Identify which cell holds the provided text, then report its [x, y] central coordinate. 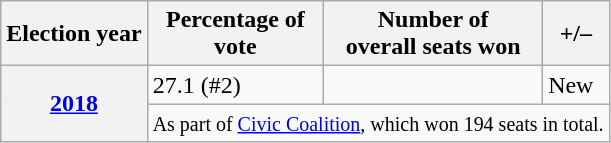
+/– [576, 34]
Number ofoverall seats won [434, 34]
New [576, 85]
As part of Civic Coalition, which won 194 seats in total. [378, 123]
Percentage ofvote [236, 34]
2018 [74, 104]
Election year [74, 34]
27.1 (#2) [236, 85]
